Pinpoint the cell where the given text exists, returning its (X, Y) midpoint coordinate. 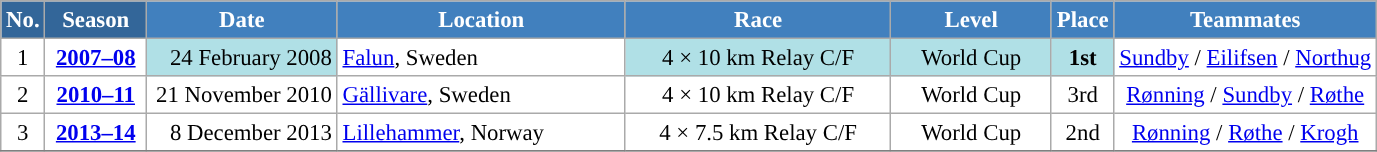
Sundby / Eilifsen / Northug (1246, 58)
24 February 2008 (242, 58)
No. (23, 20)
Falun, Sweden (481, 58)
Date (242, 20)
8 December 2013 (242, 133)
Rønning / Sundby / Røthe (1246, 95)
2010–11 (96, 95)
21 November 2010 (242, 95)
Season (96, 20)
Race (758, 20)
3rd (1082, 95)
1 (23, 58)
Gällivare, Sweden (481, 95)
2013–14 (96, 133)
4 × 7.5 km Relay C/F (758, 133)
2nd (1082, 133)
1st (1082, 58)
3 (23, 133)
Place (1082, 20)
Level (972, 20)
2007–08 (96, 58)
Rønning / Røthe / Krogh (1246, 133)
Lillehammer, Norway (481, 133)
2 (23, 95)
Teammates (1246, 20)
Location (481, 20)
